Provide the (x, y) coordinate of the cell's center where the given text is located.  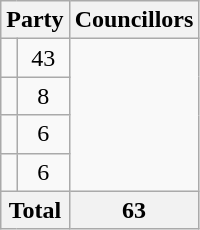
43 (43, 58)
Total (35, 210)
Party (35, 20)
Councillors (134, 20)
8 (43, 96)
63 (134, 210)
